For the text-containing cell, return its midpoint in (X, Y) coordinate format. 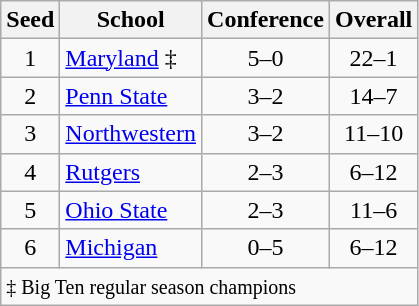
‡ Big Ten regular season champions (210, 286)
Seed (30, 20)
5 (30, 210)
Ohio State (131, 210)
Maryland ‡ (131, 58)
Rutgers (131, 172)
5–0 (266, 58)
Northwestern (131, 134)
11–6 (373, 210)
Michigan (131, 248)
11–10 (373, 134)
6 (30, 248)
4 (30, 172)
1 (30, 58)
3 (30, 134)
0–5 (266, 248)
Conference (266, 20)
2 (30, 96)
Penn State (131, 96)
Overall (373, 20)
School (131, 20)
14–7 (373, 96)
22–1 (373, 58)
